Output the [x, y] coordinate of the center of the cell containing the given text.  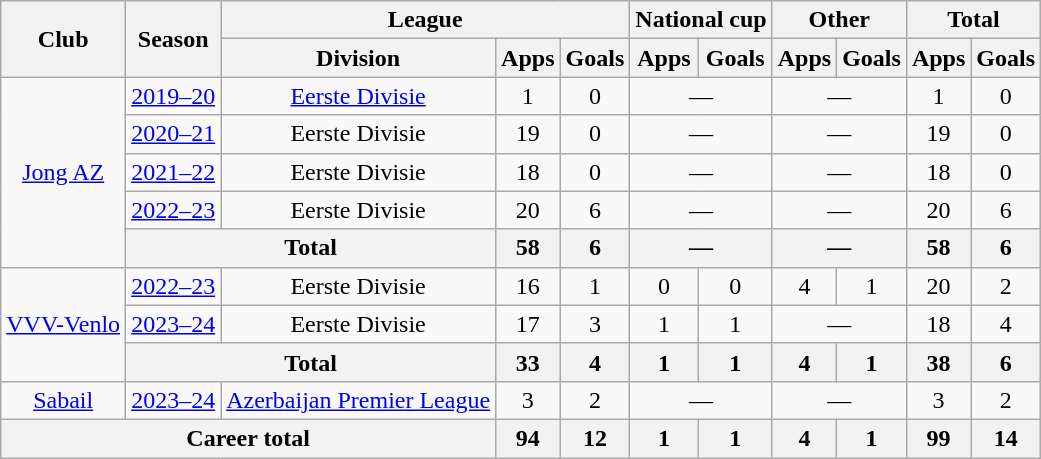
Sabail [64, 400]
2021–22 [174, 172]
33 [528, 362]
Azerbaijan Premier League [358, 400]
17 [528, 324]
2020–21 [174, 134]
99 [938, 438]
14 [1006, 438]
94 [528, 438]
12 [595, 438]
Club [64, 39]
Division [358, 58]
League [426, 20]
National cup [701, 20]
Other [839, 20]
38 [938, 362]
16 [528, 286]
VVV-Venlo [64, 324]
Career total [248, 438]
2019–20 [174, 96]
Season [174, 39]
Jong AZ [64, 172]
